From the cell containing the given text, extract its center point as [x, y] coordinate. 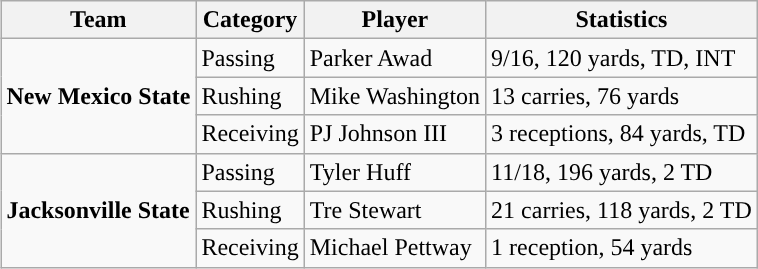
Team [98, 20]
21 carries, 118 yards, 2 TD [622, 210]
Tyler Huff [394, 172]
3 receptions, 84 yards, TD [622, 134]
Tre Stewart [394, 210]
PJ Johnson III [394, 134]
13 carries, 76 yards [622, 96]
New Mexico State [98, 96]
11/18, 196 yards, 2 TD [622, 172]
Michael Pettway [394, 248]
Jacksonville State [98, 210]
9/16, 120 yards, TD, INT [622, 58]
Statistics [622, 20]
Mike Washington [394, 96]
1 reception, 54 yards [622, 248]
Player [394, 20]
Parker Awad [394, 58]
Category [250, 20]
